For the text-containing cell, return its midpoint in (x, y) coordinate format. 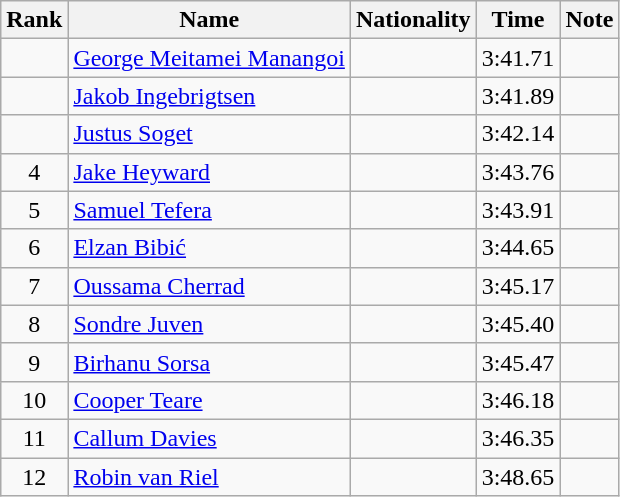
Name (210, 20)
Robin van Riel (210, 477)
Cooper Teare (210, 400)
George Meitamei Manangoi (210, 58)
3:45.47 (518, 362)
Samuel Tefera (210, 210)
Elzan Bibić (210, 248)
Note (590, 20)
Justus Soget (210, 134)
Jake Heyward (210, 172)
Time (518, 20)
Nationality (413, 20)
3:41.71 (518, 58)
Callum Davies (210, 438)
11 (34, 438)
3:41.89 (518, 96)
3:43.91 (518, 210)
7 (34, 286)
12 (34, 477)
3:42.14 (518, 134)
3:43.76 (518, 172)
3:45.40 (518, 324)
Jakob Ingebrigtsen (210, 96)
Oussama Cherrad (210, 286)
10 (34, 400)
3:46.35 (518, 438)
5 (34, 210)
6 (34, 248)
Rank (34, 20)
3:44.65 (518, 248)
3:48.65 (518, 477)
Sondre Juven (210, 324)
3:45.17 (518, 286)
9 (34, 362)
Birhanu Sorsa (210, 362)
8 (34, 324)
3:46.18 (518, 400)
4 (34, 172)
